From the cell containing the given text, extract its center point as (X, Y) coordinate. 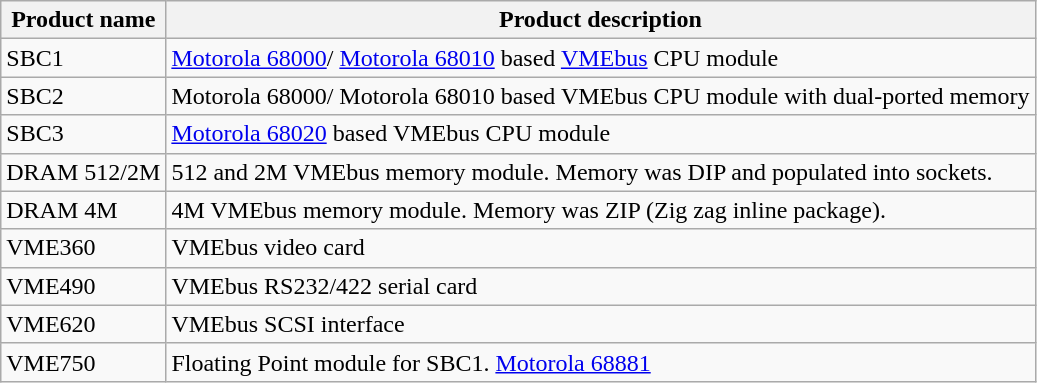
Floating Point module for SBC1. Motorola 68881 (600, 362)
VME490 (84, 286)
VMEbus RS232/422 serial card (600, 286)
VME360 (84, 248)
SBC3 (84, 134)
VME620 (84, 324)
Motorola 68000/ Motorola 68010 based VMEbus CPU module (600, 58)
512 and 2M VMEbus memory module. Memory was DIP and populated into sockets. (600, 172)
SBC1 (84, 58)
VMEbus SCSI interface (600, 324)
VME750 (84, 362)
Product description (600, 20)
DRAM 4M (84, 210)
VMEbus video card (600, 248)
SBC2 (84, 96)
Product name (84, 20)
Motorola 68000/ Motorola 68010 based VMEbus CPU module with dual-ported memory (600, 96)
4M VMEbus memory module. Memory was ZIP (Zig zag inline package). (600, 210)
Motorola 68020 based VMEbus CPU module (600, 134)
DRAM 512/2M (84, 172)
